Pinpoint the cell where the given text exists, returning its (X, Y) midpoint coordinate. 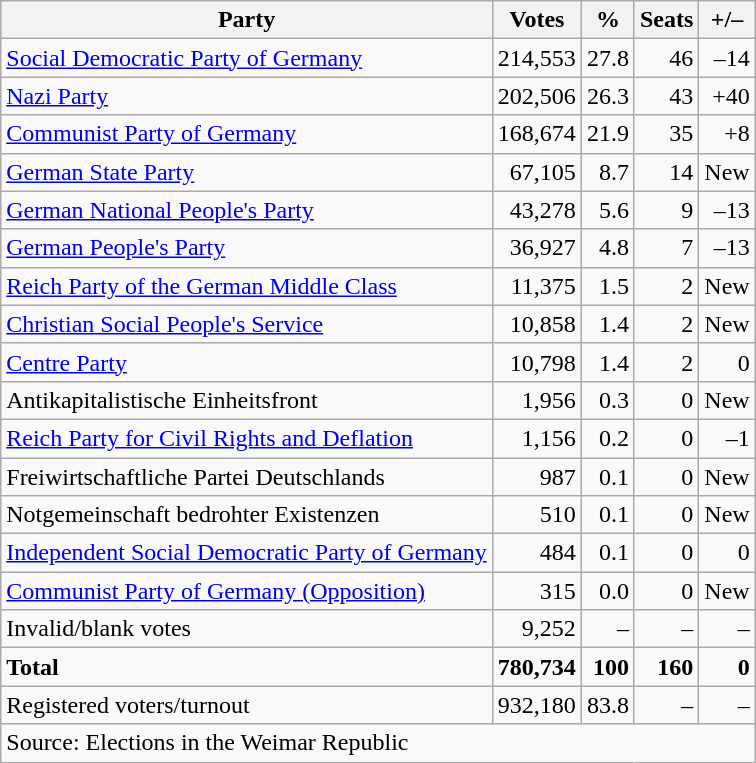
+8 (727, 134)
35 (666, 134)
–14 (727, 58)
Total (247, 667)
8.7 (608, 172)
Reich Party of the German Middle Class (247, 286)
Registered voters/turnout (247, 705)
67,105 (536, 172)
Social Democratic Party of Germany (247, 58)
202,506 (536, 96)
484 (536, 553)
Party (247, 20)
Freiwirtschaftliche Partei Deutschlands (247, 477)
10,798 (536, 362)
510 (536, 515)
1.5 (608, 286)
Antikapitalistische Einheitsfront (247, 400)
315 (536, 591)
780,734 (536, 667)
0.3 (608, 400)
Nazi Party (247, 96)
987 (536, 477)
–1 (727, 438)
Reich Party for Civil Rights and Deflation (247, 438)
Source: Elections in the Weimar Republic (378, 743)
Invalid/blank votes (247, 629)
Votes (536, 20)
26.3 (608, 96)
Independent Social Democratic Party of Germany (247, 553)
4.8 (608, 248)
9,252 (536, 629)
43 (666, 96)
Centre Party (247, 362)
7 (666, 248)
German People's Party (247, 248)
27.8 (608, 58)
0.0 (608, 591)
14 (666, 172)
0.2 (608, 438)
160 (666, 667)
21.9 (608, 134)
German State Party (247, 172)
+40 (727, 96)
% (608, 20)
5.6 (608, 210)
10,858 (536, 324)
36,927 (536, 248)
Christian Social People's Service (247, 324)
1,956 (536, 400)
83.8 (608, 705)
Communist Party of Germany (247, 134)
Seats (666, 20)
Communist Party of Germany (Opposition) (247, 591)
214,553 (536, 58)
German National People's Party (247, 210)
46 (666, 58)
168,674 (536, 134)
11,375 (536, 286)
Notgemeinschaft bedrohter Existenzen (247, 515)
43,278 (536, 210)
+/– (727, 20)
100 (608, 667)
932,180 (536, 705)
9 (666, 210)
1,156 (536, 438)
